From the cell containing the given text, extract its center point as (x, y) coordinate. 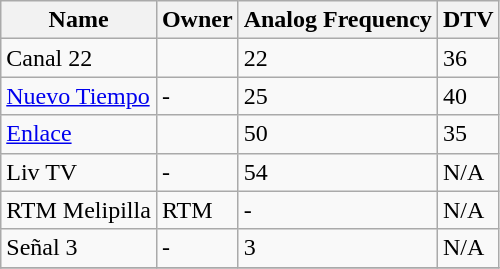
35 (468, 134)
36 (468, 58)
DTV (468, 20)
Enlace (79, 134)
Analog Frequency (338, 20)
22 (338, 58)
40 (468, 96)
54 (338, 172)
Señal 3 (79, 248)
Nuevo Tiempo (79, 96)
Liv TV (79, 172)
50 (338, 134)
RTM Melipilla (79, 210)
Name (79, 20)
Owner (197, 20)
3 (338, 248)
Canal 22 (79, 58)
RTM (197, 210)
25 (338, 96)
